Detect which cell encompasses the target text, then output its (x, y) center coordinate. 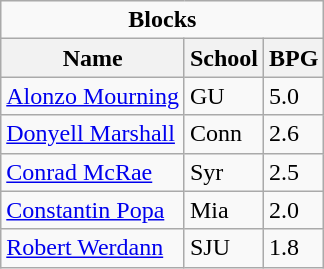
Name (93, 58)
2.5 (294, 172)
Syr (224, 172)
Robert Werdann (93, 248)
Constantin Popa (93, 210)
GU (224, 96)
SJU (224, 248)
Mia (224, 210)
2.0 (294, 210)
Alonzo Mourning (93, 96)
2.6 (294, 134)
School (224, 58)
Conrad McRae (93, 172)
Donyell Marshall (93, 134)
1.8 (294, 248)
5.0 (294, 96)
BPG (294, 58)
Blocks (162, 20)
Conn (224, 134)
